From the cell containing the given text, extract its center point as (X, Y) coordinate. 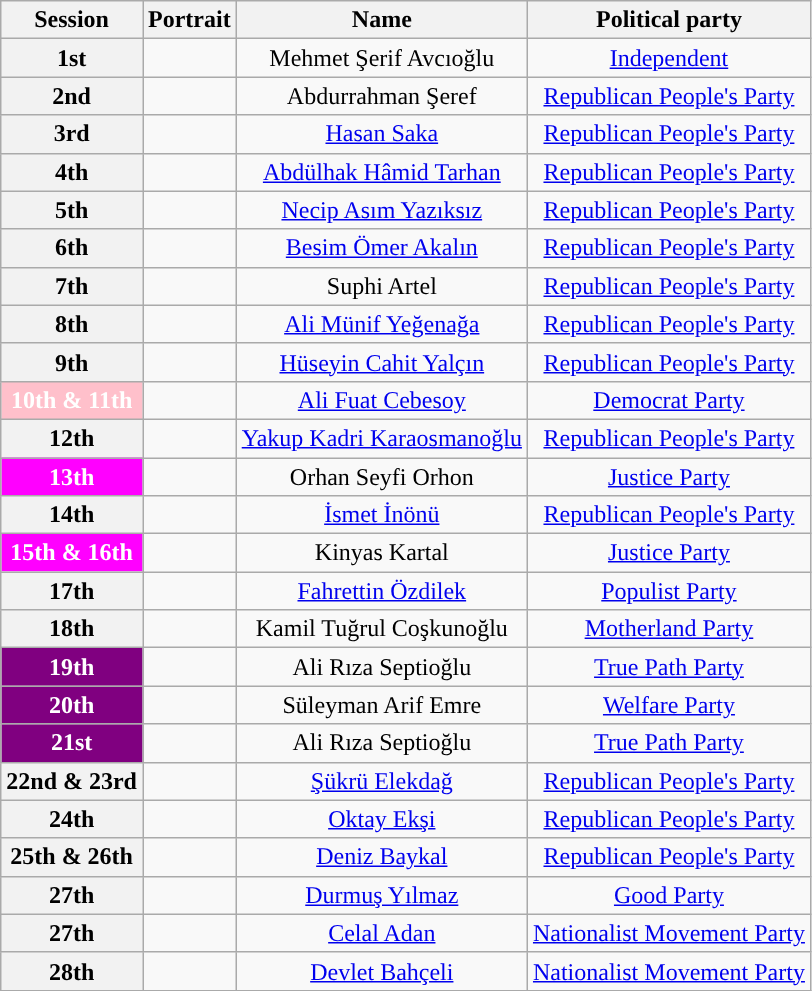
13th (72, 477)
21st (72, 743)
9th (72, 362)
Hüseyin Cahit Yalçın (382, 362)
5th (72, 210)
8th (72, 324)
18th (72, 629)
Oktay Ekşi (382, 819)
Orhan Seyfi Orhon (382, 477)
1st (72, 58)
25th & 26th (72, 857)
Suphi Artel (382, 286)
3rd (72, 134)
12th (72, 438)
19th (72, 667)
Kinyas Kartal (382, 553)
22nd & 23rd (72, 781)
7th (72, 286)
Ali Fuat Cebesoy (382, 400)
Populist Party (668, 591)
Motherland Party (668, 629)
Durmuş Yılmaz (382, 895)
Deniz Baykal (382, 857)
Süleyman Arif Emre (382, 705)
Political party (668, 20)
Portrait (189, 20)
14th (72, 515)
Ali Münif Yeğenağa (382, 324)
Abdülhak Hâmid Tarhan (382, 172)
Democrat Party (668, 400)
Celal Adan (382, 933)
Independent (668, 58)
Besim Ömer Akalın (382, 248)
Session (72, 20)
Name (382, 20)
28th (72, 971)
24th (72, 819)
2nd (72, 96)
Kamil Tuğrul Coşkunoğlu (382, 629)
Şükrü Elekdağ (382, 781)
Hasan Saka (382, 134)
Devlet Bahçeli (382, 971)
17th (72, 591)
Good Party (668, 895)
Abdurrahman Şeref (382, 96)
Necip Asım Yazıksız (382, 210)
4th (72, 172)
20th (72, 705)
6th (72, 248)
10th & 11th (72, 400)
Fahrettin Özdilek (382, 591)
15th & 16th (72, 553)
Welfare Party (668, 705)
İsmet İnönü (382, 515)
Yakup Kadri Karaosmanoğlu (382, 438)
Mehmet Şerif Avcıoğlu (382, 58)
